Provide the [X, Y] coordinate of the cell's center where the given text is located.  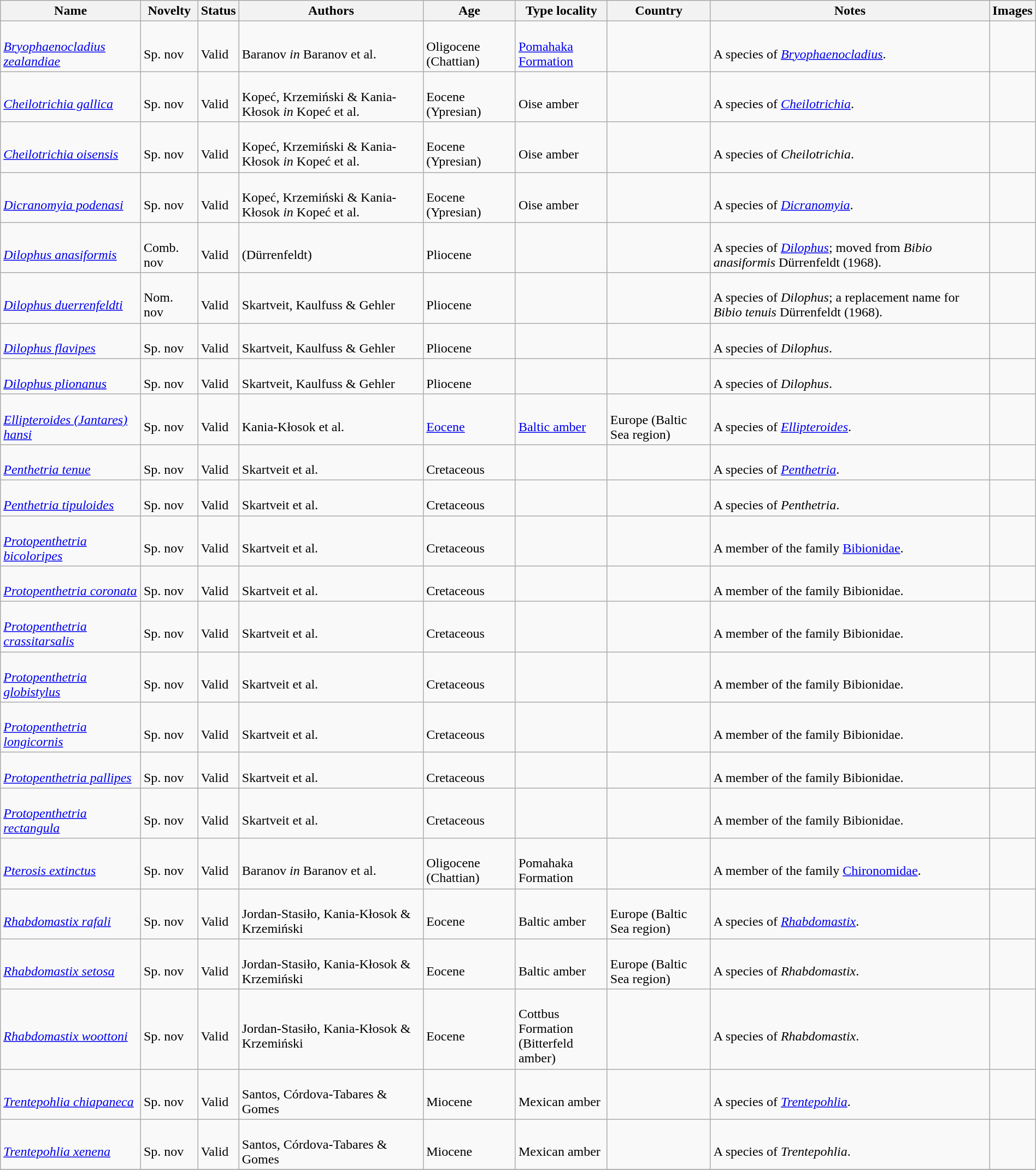
Bryophaenocladius zealandiae [71, 46]
Rhabdomastix woottoni [71, 1029]
Protopenthetria longicornis [71, 727]
A species of Dicranomyia. [850, 197]
A species of Bryophaenocladius. [850, 46]
Authors [331, 11]
Trentepohlia chiapaneca [71, 1094]
Protopenthetria coronata [71, 584]
Dilophus flavipes [71, 341]
Age [470, 11]
A species of Dilophus; moved from Bibio anasiformis Dürrenfeldt (1968). [850, 248]
Notes [850, 11]
Protopenthetria rectangula [71, 813]
Nom. nov [169, 298]
Comb. nov [169, 248]
Rhabdomastix rafali [71, 914]
A species of Ellipteroides. [850, 419]
Country [659, 11]
Trentepohlia xenena [71, 1144]
Dilophus anasiformis [71, 248]
Ellipteroides (Jantares) hansi [71, 419]
Dilophus duerrenfeldti [71, 298]
Cottbus Formation(Bitterfeld amber) [561, 1029]
Penthetria tipuloides [71, 497]
A species of Dilophus; a replacement name for Bibio tenuis Dürrenfeldt (1968). [850, 298]
Status [219, 11]
Pterosis extinctus [71, 863]
Cheilotrichia gallica [71, 97]
Dicranomyia podenasi [71, 197]
Kania-Kłosok et al. [331, 419]
Name [71, 11]
Protopenthetria crassitarsalis [71, 627]
A member of the family Chironomidae. [850, 863]
Penthetria tenue [71, 462]
Dilophus plionanus [71, 376]
Rhabdomastix setosa [71, 964]
Type locality [561, 11]
Protopenthetria pallipes [71, 771]
Novelty [169, 11]
Cheilotrichia oisensis [71, 147]
(Dürrenfeldt) [331, 248]
Protopenthetria globistylus [71, 677]
Protopenthetria bicoloripes [71, 541]
Images [1013, 11]
